Find where the given text appears and provide that cell's center as [X, Y] coordinate. 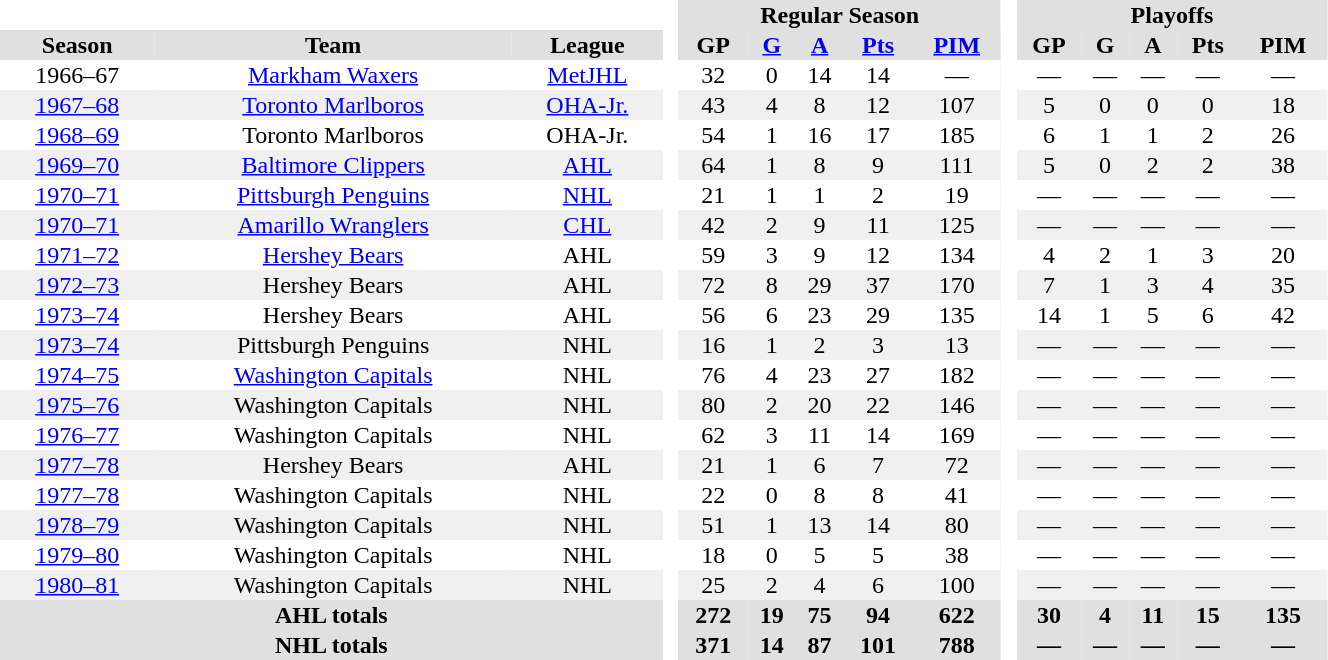
25 [714, 585]
182 [957, 375]
371 [714, 645]
185 [957, 135]
Markham Waxers [333, 75]
41 [957, 495]
1978–79 [77, 525]
Season [77, 45]
146 [957, 405]
35 [1283, 285]
26 [1283, 135]
169 [957, 435]
125 [957, 225]
NHL totals [332, 645]
107 [957, 105]
56 [714, 315]
MetJHL [588, 75]
17 [878, 135]
51 [714, 525]
59 [714, 255]
Team [333, 45]
1974–75 [77, 375]
1966–67 [77, 75]
Baltimore Clippers [333, 165]
622 [957, 615]
76 [714, 375]
15 [1208, 615]
37 [878, 285]
1972–73 [77, 285]
Amarillo Wranglers [333, 225]
43 [714, 105]
AHL totals [332, 615]
1979–80 [77, 555]
1967–68 [77, 105]
62 [714, 435]
100 [957, 585]
27 [878, 375]
32 [714, 75]
1969–70 [77, 165]
Playoffs [1172, 15]
94 [878, 615]
1971–72 [77, 255]
87 [820, 645]
1976–77 [77, 435]
Regular Season [840, 15]
30 [1049, 615]
134 [957, 255]
1968–69 [77, 135]
111 [957, 165]
1980–81 [77, 585]
League [588, 45]
101 [878, 645]
54 [714, 135]
272 [714, 615]
1975–76 [77, 405]
170 [957, 285]
75 [820, 615]
788 [957, 645]
64 [714, 165]
CHL [588, 225]
